Search for the cell housing the specified text and yield its [x, y] center coordinate. 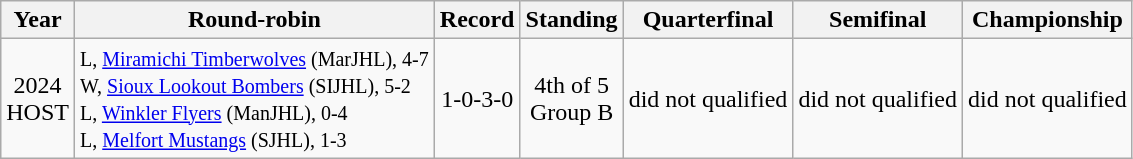
Standing [572, 20]
4th of 5 Group B [572, 98]
L, Miramichi Timberwolves (MarJHL), 4-7W, Sioux Lookout Bombers (SIJHL), 5-2L, Winkler Flyers (ManJHL), 0-4L, Melfort Mustangs (SJHL), 1-3 [254, 98]
Record [477, 20]
Quarterfinal [708, 20]
1-0-3-0 [477, 98]
2024HOST [38, 98]
Championship [1048, 20]
Semifinal [878, 20]
Year [38, 20]
Round-robin [254, 20]
